For the text-containing cell, return its midpoint in (X, Y) coordinate format. 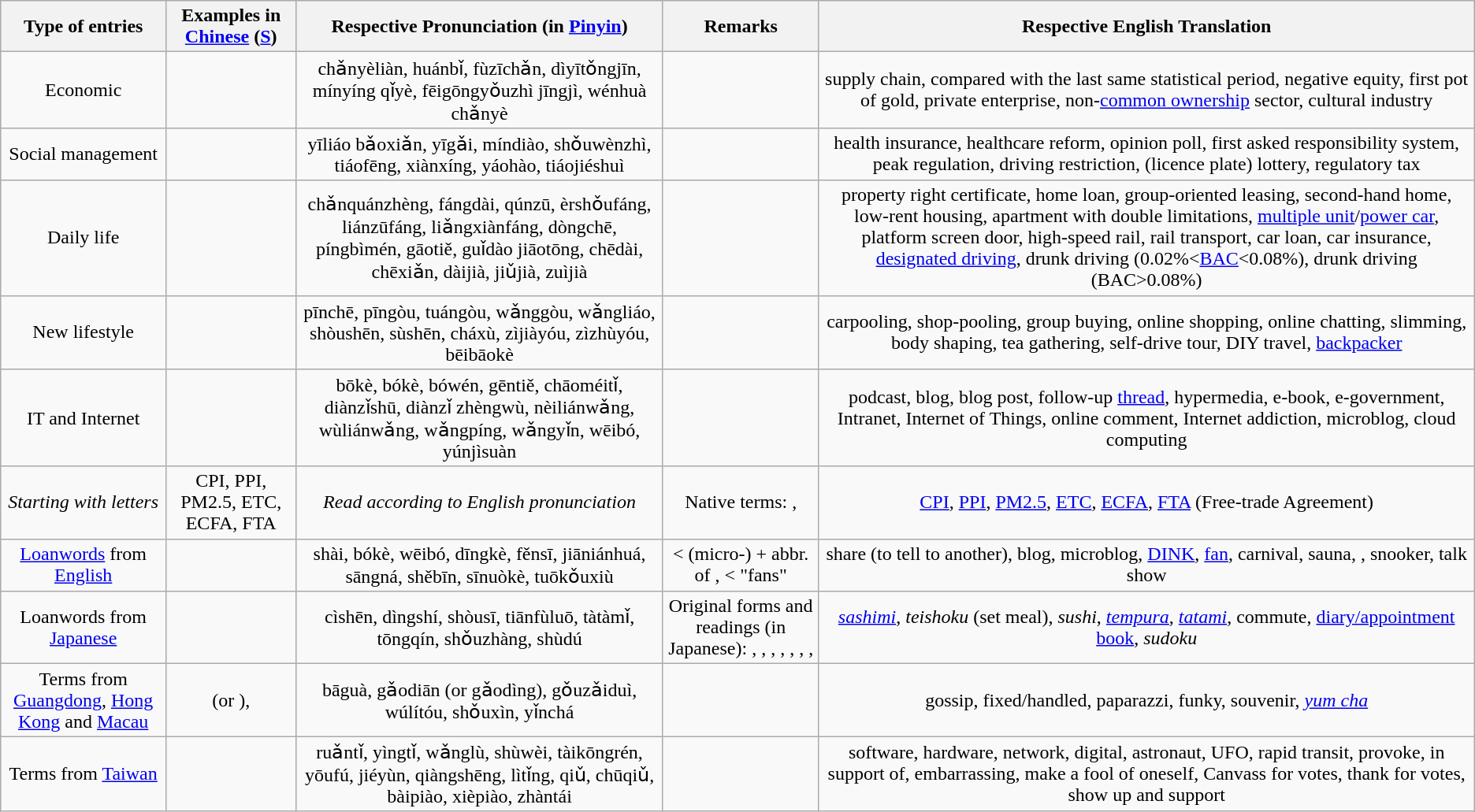
Respective Pronunciation (in Pinyin) (479, 27)
< (micro-) + abbr. of , < "fans" (741, 565)
Native terms: , (741, 502)
Social management (84, 154)
Loanwords from Japanese (84, 628)
Daily life (84, 238)
shài, bókè, wēibó, dīngkè, fěnsī, jiāniánhuá, sāngná, shěbīn, sīnuòkè, tuōkǒuxiù (479, 565)
IT and Internet (84, 418)
bāguà, gǎodiān (or gǎodìng), gǒuzǎiduì, wúlítóu, shǒuxìn, yǐnchá (479, 700)
Original forms and readings (in Japanese): , , , , , , , (741, 628)
chǎnyèliàn, huánbǐ, fùzīchǎn, dìyītǒngjīn, mínyíng qǐyè, fēigōngyǒuzhì jīngjì, wénhuà chǎnyè (479, 90)
Terms from Taiwan (84, 773)
CPI, PPI, PM2.5, ETC, ECFA, FTA (Free-trade Agreement) (1146, 502)
Terms from Guangdong, Hong Kong and Macau (84, 700)
Respective English Translation (1146, 27)
Remarks (741, 27)
Loanwords from English (84, 565)
CPI, PPI, PM2.5, ETC, ECFA, FTA (232, 502)
Read according to English pronunciation (479, 502)
pīnchē, pīngòu, tuángòu, wǎnggòu, wǎngliáo, shòushēn, sùshēn, cháxù, zìjiàyóu, zìzhùyóu, bēibāokè (479, 332)
cìshēn, dìngshí, shòusī, tiānfùluō, tàtàmǐ, tōngqín, shǒuzhàng, shùdú (479, 628)
bōkè, bókè, bówén, gēntiě, chāoméitǐ, diànzǐshū, diànzǐ zhèngwù, nèiliánwǎng, wùliánwǎng, wǎngpíng, wǎngyǐn, wēibó, yúnjìsuàn (479, 418)
Starting with letters (84, 502)
Type of entries (84, 27)
New lifestyle (84, 332)
Examples in Chinese (S) (232, 27)
Economic (84, 90)
sashimi, teishoku (set meal), sushi, tempura, tatami, commute, diary/appointment book, sudoku (1146, 628)
gossip, fixed/handled, paparazzi, funky, souvenir, yum cha (1146, 700)
yīliáo bǎoxiǎn, yīgǎi, míndiào, shǒuwènzhì, tiáofēng, xiànxíng, yáohào, tiáojiéshuì (479, 154)
ruǎntǐ, yìngtǐ, wǎnglù, shùwèi, tàikōngrén, yōufú, jiéyùn, qiàngshēng, lìtǐng, qiǔ, chūqiǔ, bàipiào, xièpiào, zhàntái (479, 773)
(or ), (232, 700)
share (to tell to another), blog, microblog, DINK, fan, carnival, sauna, , snooker, talk show (1146, 565)
